Identify which cell holds the provided text, then report its (x, y) central coordinate. 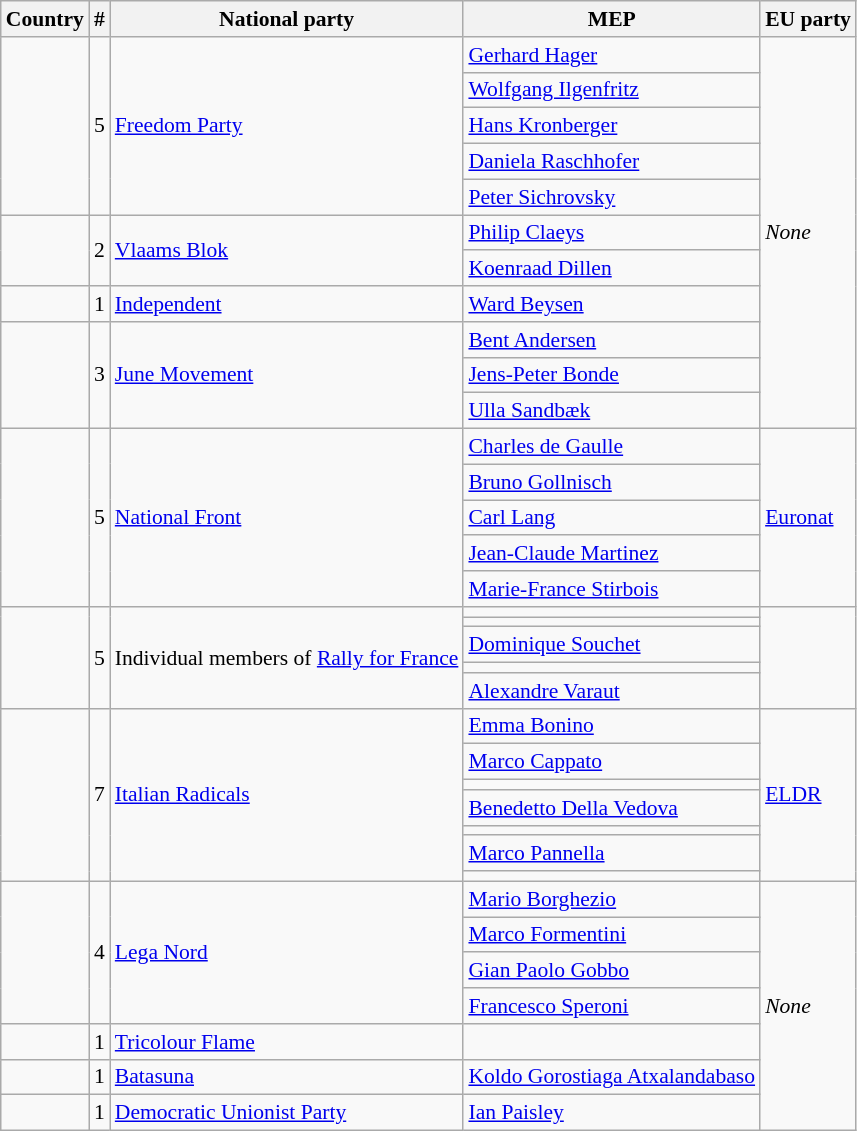
Marco Pannella (612, 854)
Benedetto Della Vedova (612, 808)
2 (100, 250)
Vlaams Blok (287, 250)
Bruno Gollnisch (612, 482)
Marco Cappato (612, 762)
Dominique Souchet (612, 645)
Marie-France Stirbois (612, 589)
Marco Formentini (612, 935)
EU party (808, 19)
Batasuna (287, 1077)
Gerhard Hager (612, 55)
Bent Andersen (612, 340)
Charles de Gaulle (612, 447)
Democratic Unionist Party (287, 1113)
3 (100, 376)
June Movement (287, 376)
Jens-Peter Bonde (612, 375)
Mario Borghezio (612, 899)
Koenraad Dillen (612, 269)
Ulla Sandbæk (612, 411)
Tricolour Flame (287, 1042)
Independent (287, 304)
Carl Lang (612, 518)
Koldo Gorostiaga Atxalandabaso (612, 1077)
Hans Kronberger (612, 126)
National party (287, 19)
Francesco Speroni (612, 1006)
National Front (287, 518)
7 (100, 794)
Ward Beysen (612, 304)
Gian Paolo Gobbo (612, 971)
Peter Sichrovsky (612, 197)
Lega Nord (287, 952)
# (100, 19)
Philip Claeys (612, 233)
Individual members of Rally for France (287, 658)
Ian Paisley (612, 1113)
MEP (612, 19)
Emma Bonino (612, 726)
ELDR (808, 794)
Euronat (808, 518)
Alexandre Varaut (612, 691)
Freedom Party (287, 126)
Jean-Claude Martinez (612, 554)
Country (45, 19)
Wolfgang Ilgenfritz (612, 90)
Daniela Raschhofer (612, 162)
Italian Radicals (287, 794)
4 (100, 952)
